Detect which cell encompasses the target text, then output its [x, y] center coordinate. 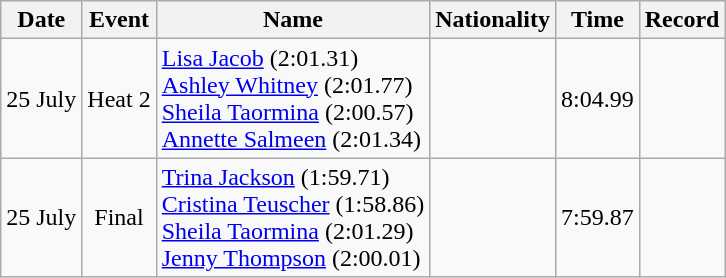
7:59.87 [597, 218]
Nationality [493, 20]
Time [597, 20]
Name [293, 20]
Record [682, 20]
Heat 2 [119, 98]
Final [119, 218]
8:04.99 [597, 98]
Date [42, 20]
Lisa Jacob (2:01.31)Ashley Whitney (2:01.77)Sheila Taormina (2:00.57)Annette Salmeen (2:01.34) [293, 98]
Trina Jackson (1:59.71)Cristina Teuscher (1:58.86)Sheila Taormina (2:01.29)Jenny Thompson (2:00.01) [293, 218]
Event [119, 20]
